Locate the cell with the specified text and output its [x, y] center coordinate. 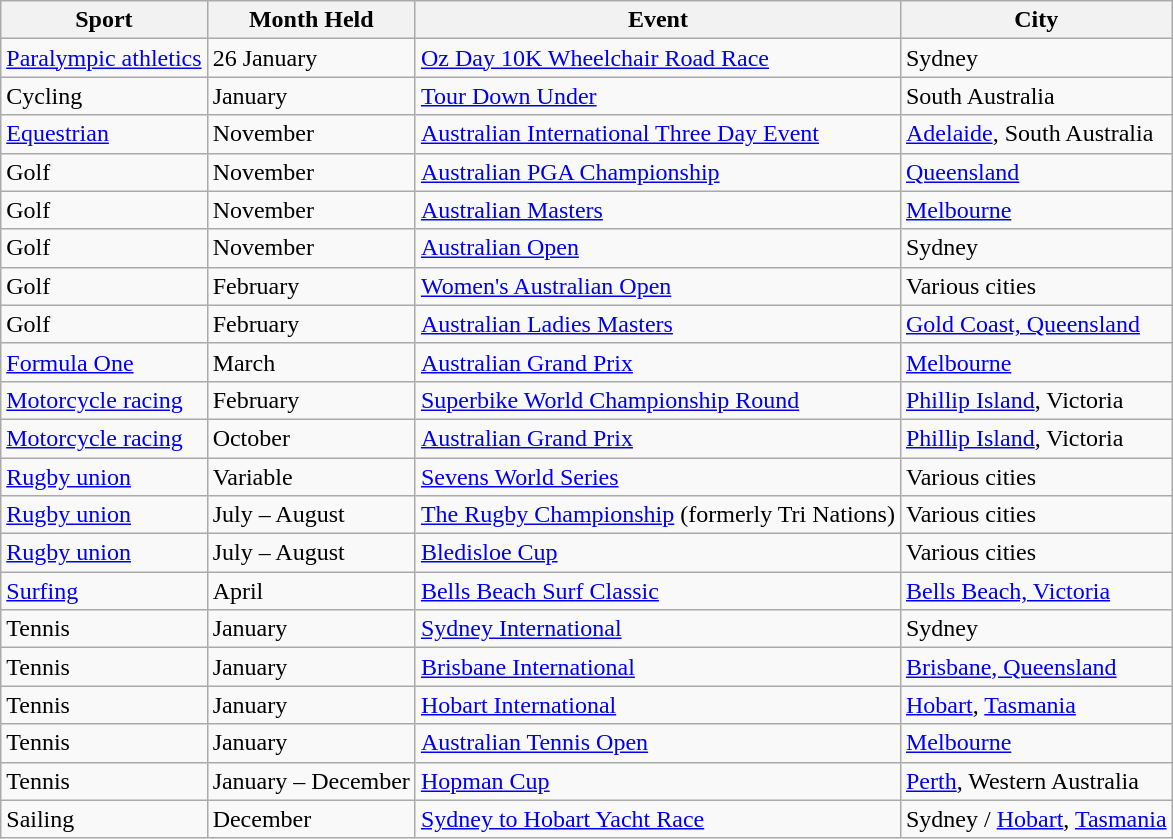
Cycling [104, 96]
Equestrian [104, 134]
26 January [311, 58]
Queensland [1036, 172]
Hobart International [658, 705]
Women's Australian Open [658, 286]
Australian Tennis Open [658, 743]
Australian Open [658, 248]
March [311, 362]
Perth, Western Australia [1036, 781]
Sydney to Hobart Yacht Race [658, 819]
January – December [311, 781]
Bledisloe Cup [658, 553]
Adelaide, South Australia [1036, 134]
Event [658, 20]
City [1036, 20]
Bells Beach Surf Classic [658, 591]
Australian International Three Day Event [658, 134]
Month Held [311, 20]
Hopman Cup [658, 781]
Gold Coast, Queensland [1036, 324]
Brisbane, Queensland [1036, 667]
Paralympic athletics [104, 58]
Bells Beach, Victoria [1036, 591]
Tour Down Under [658, 96]
Australian PGA Championship [658, 172]
Australian Masters [658, 210]
Hobart, Tasmania [1036, 705]
Sailing [104, 819]
Australian Ladies Masters [658, 324]
Superbike World Championship Round [658, 400]
December [311, 819]
South Australia [1036, 96]
Sevens World Series [658, 477]
Surfing [104, 591]
Sydney International [658, 629]
Oz Day 10K Wheelchair Road Race [658, 58]
Variable [311, 477]
Sydney / Hobart, Tasmania [1036, 819]
Formula One [104, 362]
April [311, 591]
October [311, 438]
Sport [104, 20]
The Rugby Championship (formerly Tri Nations) [658, 515]
Brisbane International [658, 667]
